Detect which cell encompasses the target text, then output its (x, y) center coordinate. 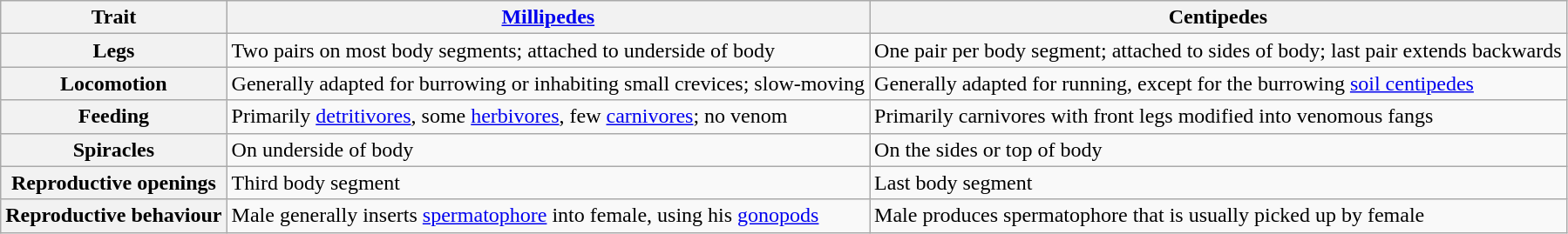
On underside of body (548, 150)
Male produces spermatophore that is usually picked up by female (1218, 216)
Trait (113, 17)
Primarily detritivores, some herbivores, few carnivores; no venom (548, 117)
Third body segment (548, 183)
Two pairs on most body segments; attached to underside of body (548, 50)
Male generally inserts spermatophore into female, using his gonopods (548, 216)
Centipedes (1218, 17)
One pair per body segment; attached to sides of body; last pair extends backwards (1218, 50)
Generally adapted for running, except for the burrowing soil centipedes (1218, 84)
Last body segment (1218, 183)
Locomotion (113, 84)
Generally adapted for burrowing or inhabiting small crevices; slow-moving (548, 84)
On the sides or top of body (1218, 150)
Reproductive behaviour (113, 216)
Reproductive openings (113, 183)
Feeding (113, 117)
Primarily carnivores with front legs modified into venomous fangs (1218, 117)
Millipedes (548, 17)
Legs (113, 50)
Spiracles (113, 150)
